Pinpoint the cell where the given text exists, returning its (x, y) midpoint coordinate. 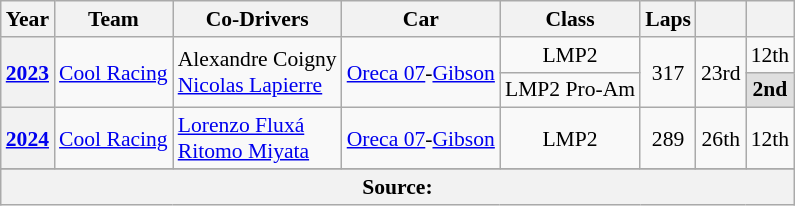
2024 (28, 138)
Laps (668, 19)
2nd (770, 90)
26th (721, 138)
Alexandre Coigny Nicolas Lapierre (258, 72)
Year (28, 19)
317 (668, 72)
Team (114, 19)
Co-Drivers (258, 19)
Source: (398, 187)
LMP2 Pro-Am (570, 90)
23rd (721, 72)
Car (421, 19)
Class (570, 19)
2023 (28, 72)
Lorenzo Fluxá Ritomo Miyata (258, 138)
289 (668, 138)
